Return (x, y) of the center of cell containing provided text 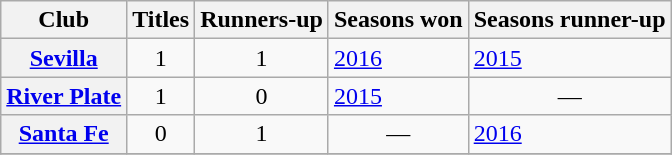
Club (64, 20)
Sevilla (64, 58)
Seasons runner-up (570, 20)
Runners-up (262, 20)
Santa Fe (64, 134)
River Plate (64, 96)
Seasons won (398, 20)
Titles (161, 20)
